Search for the cell housing the specified text and yield its [X, Y] center coordinate. 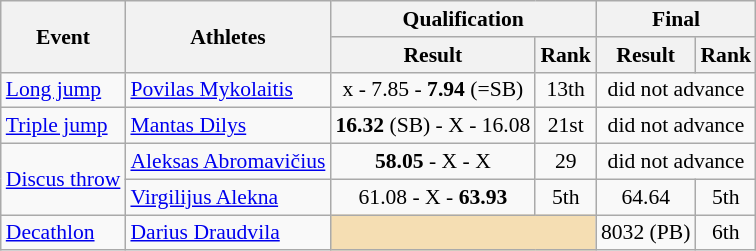
Mantas Dilys [228, 126]
16.32 (SB) - X - 16.08 [432, 126]
Virgilijus Alekna [228, 197]
Event [64, 36]
Long jump [64, 90]
6th [726, 233]
21st [566, 126]
Decathlon [64, 233]
x - 7.85 - 7.94 (=SB) [432, 90]
Triple jump [64, 126]
Athletes [228, 36]
8032 (PB) [646, 233]
61.08 - X - 63.93 [432, 197]
29 [566, 162]
Aleksas Abromavičius [228, 162]
64.64 [646, 197]
Povilas Mykolaitis [228, 90]
58.05 - X - X [432, 162]
Discus throw [64, 180]
Darius Draudvila [228, 233]
Final [676, 19]
13th [566, 90]
Qualification [463, 19]
